Identify which cell holds the provided text, then report its (x, y) central coordinate. 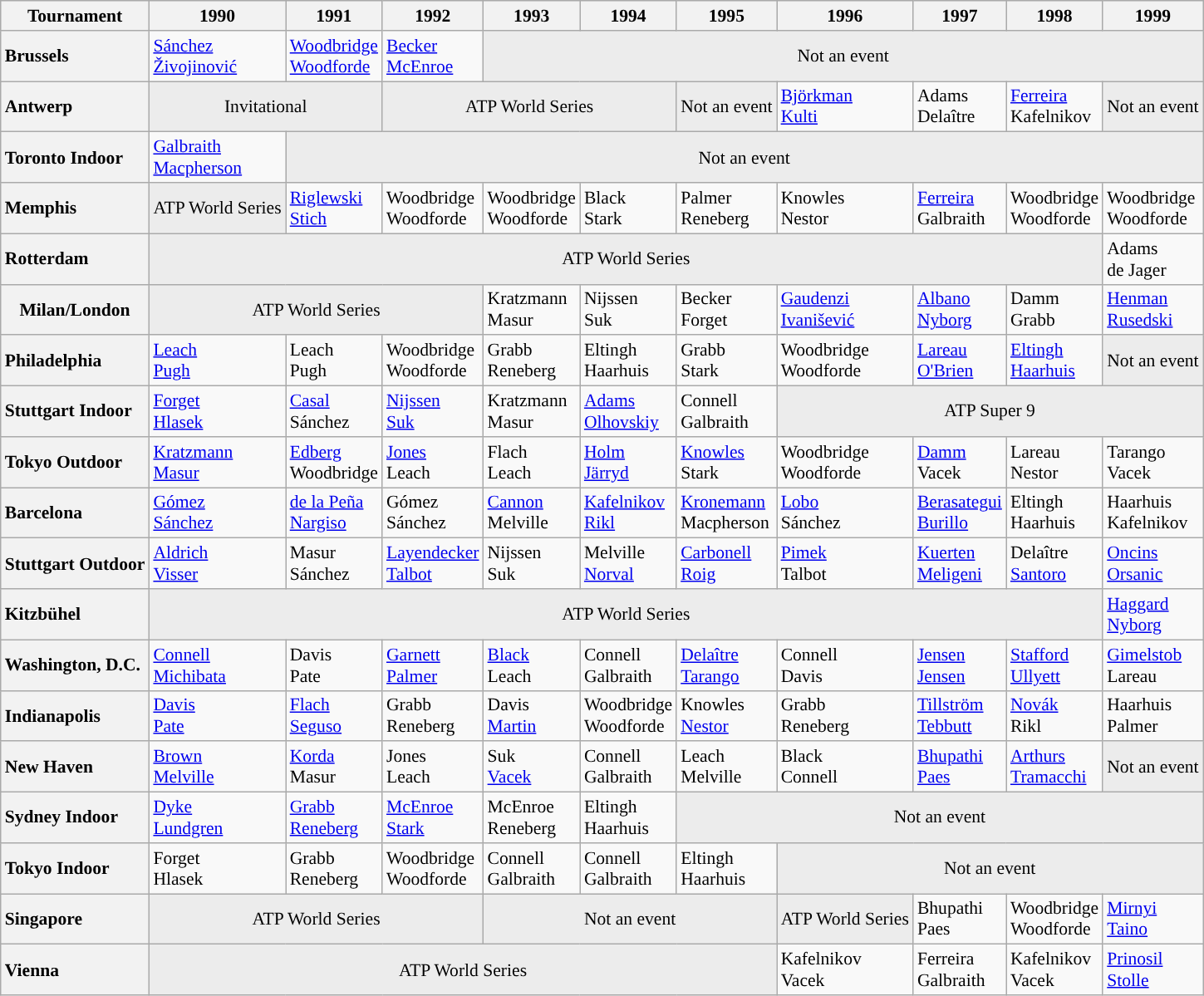
Brown Melville (217, 768)
Toronto Indoor (75, 158)
Sydney Indoor (75, 817)
Kronemann Macpherson (726, 513)
Sánchez Živojinović (217, 56)
Kitzbühel (75, 615)
Carbonell Roig (726, 563)
Stafford Ullyett (1054, 665)
Tarango Vacek (1152, 462)
1996 (845, 16)
Casal Sánchez (334, 412)
Connell Michibata (217, 665)
Brussels (75, 56)
Henman Rusedski (1152, 309)
Edberg Woodbridge (334, 462)
1997 (960, 16)
Becker Forget (726, 309)
Haarhuis Palmer (1152, 716)
Vienna (75, 970)
Knowles Stark (726, 462)
Jensen Jensen (960, 665)
ATP Super 9 (990, 412)
Memphis (75, 208)
Stuttgart Indoor (75, 412)
Dyke Lundgren (217, 817)
Black Stark (628, 208)
Ferreira Kafelnikov (1054, 106)
Kafelnikov Rikl (628, 513)
1994 (628, 16)
Cannon Melville (532, 513)
McEnroe Stark (433, 817)
Novák Rikl (1054, 716)
Becker McEnroe (433, 56)
Indianapolis (75, 716)
Flach Seguso (334, 716)
Palmer Reneberg (726, 208)
Tournament (75, 16)
1992 (433, 16)
McEnroe Reneberg (532, 817)
Philadelphia (75, 361)
1993 (532, 16)
Leach Melville (726, 768)
Garnett Palmer (433, 665)
Haarhuis Kafelnikov (1152, 513)
Kuerten Meligeni (960, 563)
1998 (1054, 16)
Damm Vacek (960, 462)
Washington, D.C. (75, 665)
Gimelstob Lareau (1152, 665)
1990 (217, 16)
Connell Davis (845, 665)
Layendecker Talbot (433, 563)
Lobo Sánchez (845, 513)
Oncins Orsanic (1152, 563)
Pimek Talbot (845, 563)
Adams de Jager (1152, 259)
Adams Delaître (960, 106)
Tillström Tebbutt (960, 716)
Milan/London (75, 309)
Tokyo Outdoor (75, 462)
Albano Nyborg (960, 309)
Haggard Nyborg (1152, 615)
Prinosil Stolle (1152, 970)
Davis Martin (532, 716)
Masur Sánchez (334, 563)
Singapore (75, 919)
Adams Olhovskiy (628, 412)
Grabb Stark (726, 361)
Stuttgart Outdoor (75, 563)
Delaître Santoro (1054, 563)
de la Peña Nargiso (334, 513)
Holm Järryd (628, 462)
Korda Masur (334, 768)
1991 (334, 16)
Berasategui Burillo (960, 513)
Black Leach (532, 665)
Lareau O'Brien (960, 361)
Lareau Nestor (1054, 462)
Riglewski Stich (334, 208)
Invitational (266, 106)
New Haven (75, 768)
Tokyo Indoor (75, 869)
Rotterdam (75, 259)
Antwerp (75, 106)
1995 (726, 16)
Gaudenzi Ivanišević (845, 309)
Flach Leach (532, 462)
Galbraith Macpherson (217, 158)
Arthurs Tramacchi (1054, 768)
Suk Vacek (532, 768)
Mirnyi Taino (1152, 919)
Black Connell (845, 768)
1999 (1152, 16)
Aldrich Visser (217, 563)
Melville Norval (628, 563)
Damm Grabb (1054, 309)
Delaître Tarango (726, 665)
Barcelona (75, 513)
Björkman Kulti (845, 106)
